Find where the given text appears and provide that cell's center as (x, y) coordinate. 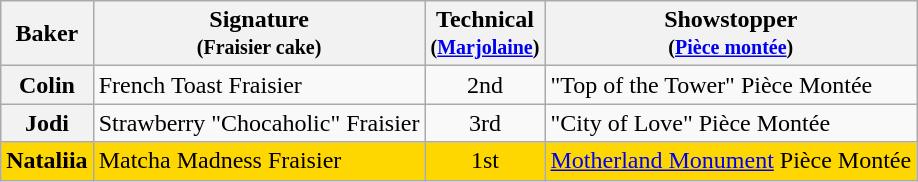
"Top of the Tower" Pièce Montée (731, 85)
Nataliia (47, 161)
Jodi (47, 123)
Signature(Fraisier cake) (259, 34)
Showstopper(Pièce montée) (731, 34)
Baker (47, 34)
Motherland Monument Pièce Montée (731, 161)
Colin (47, 85)
Matcha Madness Fraisier (259, 161)
French Toast Fraisier (259, 85)
1st (485, 161)
Technical(Marjolaine) (485, 34)
"City of Love" Pièce Montée (731, 123)
3rd (485, 123)
2nd (485, 85)
Strawberry "Chocaholic" Fraisier (259, 123)
